From the cell containing the given text, extract its center point as [x, y] coordinate. 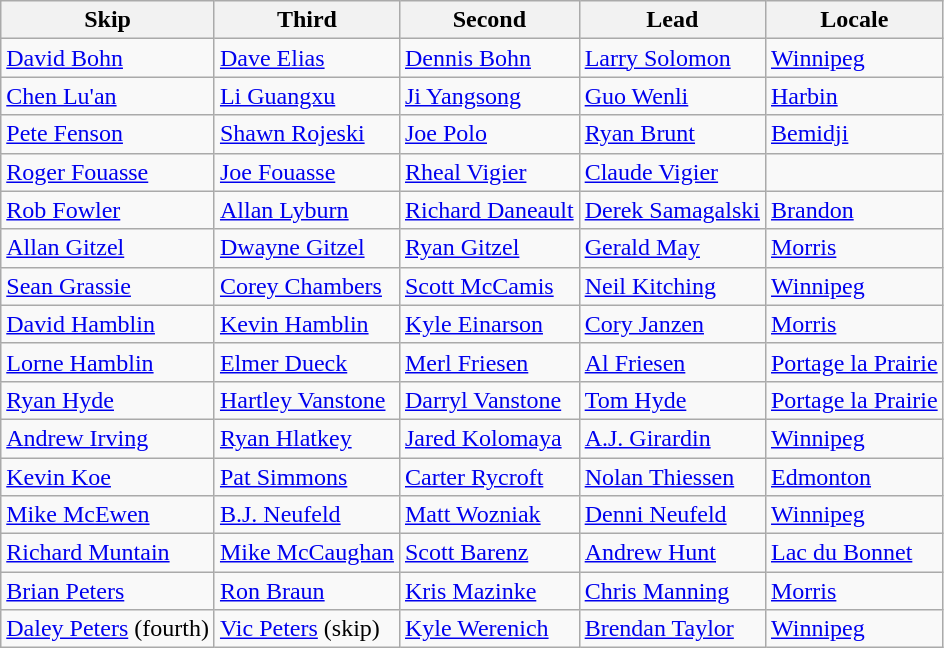
Nolan Thiessen [672, 477]
Mike McCaughan [306, 553]
Joe Polo [489, 134]
Guo Wenli [672, 96]
Merl Friesen [489, 362]
Gerald May [672, 248]
Dwayne Gitzel [306, 248]
Richard Muntain [108, 553]
Neil Kitching [672, 286]
Lead [672, 20]
Dennis Bohn [489, 58]
Ron Braun [306, 591]
Kevin Koe [108, 477]
David Hamblin [108, 324]
Edmonton [854, 477]
Denni Neufeld [672, 515]
Rheal Vigier [489, 172]
Brendan Taylor [672, 629]
Second [489, 20]
Bemidji [854, 134]
Ryan Brunt [672, 134]
David Bohn [108, 58]
B.J. Neufeld [306, 515]
Third [306, 20]
Claude Vigier [672, 172]
Carter Rycroft [489, 477]
Locale [854, 20]
Pete Fenson [108, 134]
Chris Manning [672, 591]
Pat Simmons [306, 477]
Roger Fouasse [108, 172]
Andrew Hunt [672, 553]
Mike McEwen [108, 515]
Jared Kolomaya [489, 438]
Tom Hyde [672, 400]
Cory Janzen [672, 324]
Kyle Einarson [489, 324]
Brandon [854, 210]
Allan Gitzel [108, 248]
Lac du Bonnet [854, 553]
Kevin Hamblin [306, 324]
Al Friesen [672, 362]
Ryan Hyde [108, 400]
Joe Fouasse [306, 172]
Skip [108, 20]
Lorne Hamblin [108, 362]
Derek Samagalski [672, 210]
Chen Lu'an [108, 96]
Sean Grassie [108, 286]
Li Guangxu [306, 96]
Andrew Irving [108, 438]
Ryan Hlatkey [306, 438]
Ji Yangsong [489, 96]
Corey Chambers [306, 286]
Hartley Vanstone [306, 400]
Brian Peters [108, 591]
Allan Lyburn [306, 210]
Daley Peters (fourth) [108, 629]
Larry Solomon [672, 58]
Ryan Gitzel [489, 248]
Kris Mazinke [489, 591]
Shawn Rojeski [306, 134]
Rob Fowler [108, 210]
Kyle Werenich [489, 629]
Elmer Dueck [306, 362]
Richard Daneault [489, 210]
Scott McCamis [489, 286]
Dave Elias [306, 58]
Darryl Vanstone [489, 400]
Matt Wozniak [489, 515]
A.J. Girardin [672, 438]
Scott Barenz [489, 553]
Vic Peters (skip) [306, 629]
Harbin [854, 96]
